Scan for the cell matching the given text and deliver its [x, y] coordinate at center. 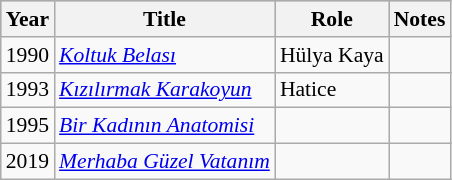
1993 [28, 90]
Notes [420, 19]
Bir Kadının Anatomisi [164, 126]
1990 [28, 55]
1995 [28, 126]
2019 [28, 162]
Role [332, 19]
Merhaba Güzel Vatanım [164, 162]
Hülya Kaya [332, 55]
Kızılırmak Karakoyun [164, 90]
Title [164, 19]
Koltuk Belası [164, 55]
Year [28, 19]
Hatice [332, 90]
